Return the (X, Y) coordinate for the center point of the cell that contains the specified text.  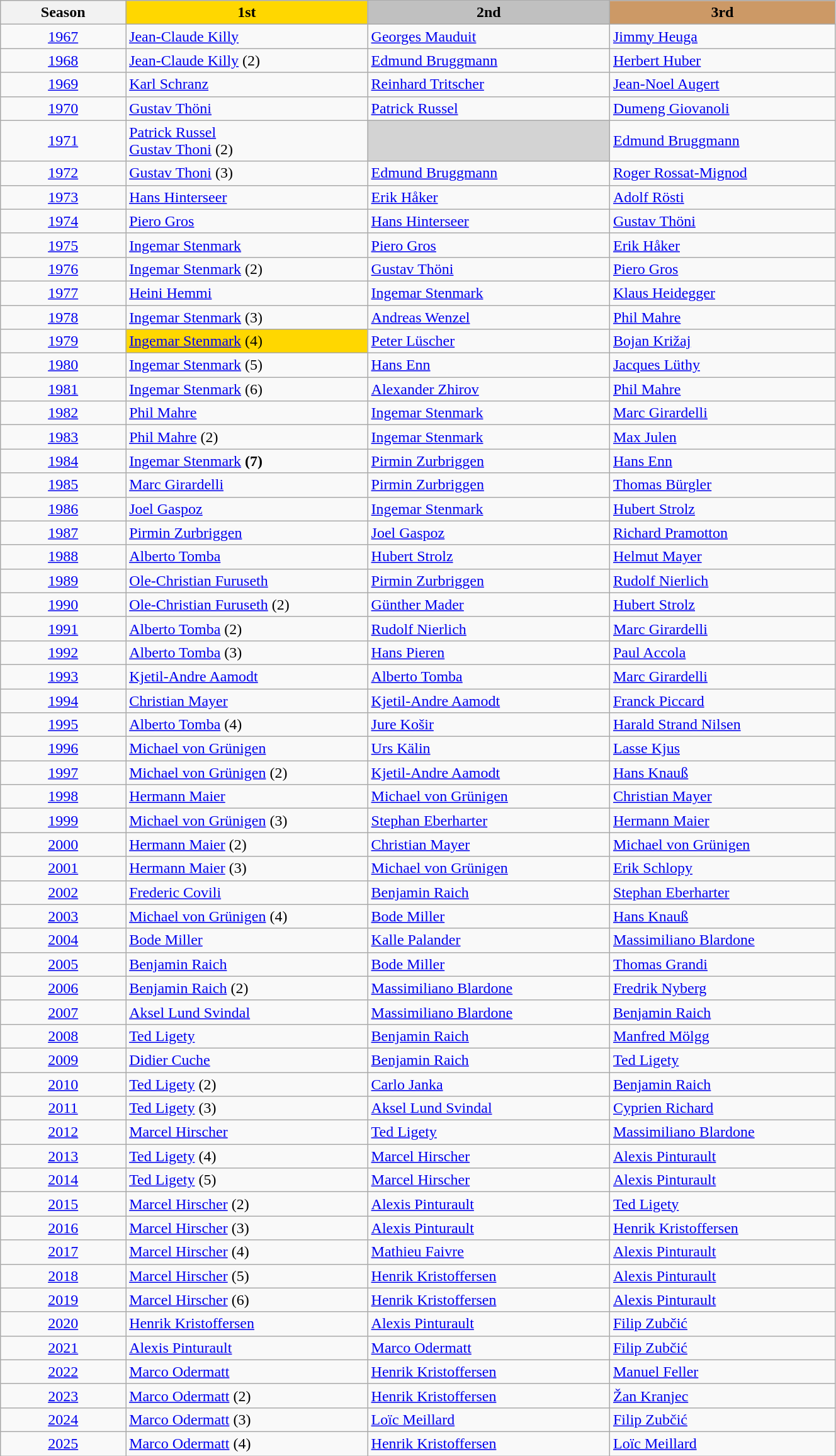
1969 (63, 84)
Ted Ligety (3) (247, 1108)
2019 (63, 1300)
Benjamin Raich (2) (247, 988)
1967 (63, 37)
Ingemar Stenmark (2) (247, 269)
Peter Lüscher (489, 341)
Thomas Grandi (722, 964)
Phil Mahre (2) (247, 437)
2018 (63, 1276)
1st (247, 13)
Mathieu Faivre (489, 1252)
2nd (489, 13)
Dumeng Giovanoli (722, 108)
Marco Odermatt (4) (247, 1443)
1976 (63, 269)
1997 (63, 773)
1989 (63, 581)
2001 (63, 868)
1980 (63, 365)
1996 (63, 749)
2005 (63, 964)
Alberto Tomba (4) (247, 725)
Žan Kranjec (722, 1396)
1987 (63, 533)
2021 (63, 1348)
Michael von Grünigen (2) (247, 773)
Marco Odermatt (3) (247, 1419)
1994 (63, 701)
Jean-Noel Augert (722, 84)
2014 (63, 1180)
Alberto Tomba (2) (247, 628)
Roger Rossat-Mignod (722, 173)
Marcel Hirscher (6) (247, 1300)
1979 (63, 341)
2002 (63, 892)
2013 (63, 1156)
Marcel Hirscher (2) (247, 1204)
Ted Ligety (4) (247, 1156)
Jure Košir (489, 725)
Paul Accola (722, 652)
1985 (63, 485)
1972 (63, 173)
Manfred Mölgg (722, 1036)
Franck Piccard (722, 701)
2024 (63, 1419)
Manuel Feller (722, 1372)
Reinhard Tritscher (489, 84)
Georges Mauduit (489, 37)
Fredrik Nyberg (722, 988)
2007 (63, 1012)
1998 (63, 797)
Hans Pieren (489, 652)
1988 (63, 557)
2011 (63, 1108)
Lasse Kjus (722, 749)
2008 (63, 1036)
1973 (63, 197)
Carlo Janka (489, 1084)
Jean-Claude Killy (247, 37)
Klaus Heidegger (722, 293)
2012 (63, 1132)
Patrick Russel (489, 108)
1968 (63, 60)
1982 (63, 413)
Marcel Hirscher (4) (247, 1252)
2017 (63, 1252)
Alberto Tomba (3) (247, 652)
1981 (63, 389)
Season (63, 13)
Ingemar Stenmark (6) (247, 389)
2009 (63, 1060)
Marcel Hirscher (5) (247, 1276)
1993 (63, 676)
2023 (63, 1396)
1991 (63, 628)
Hermann Maier (3) (247, 868)
1978 (63, 317)
2025 (63, 1443)
Ingemar Stenmark (5) (247, 365)
1970 (63, 108)
1995 (63, 725)
Günther Mader (489, 605)
2022 (63, 1372)
Helmut Mayer (722, 557)
Herbert Huber (722, 60)
Harald Strand Nilsen (722, 725)
2004 (63, 940)
1971 (63, 141)
1977 (63, 293)
Richard Pramotton (722, 533)
Ted Ligety (2) (247, 1084)
1974 (63, 221)
Urs Kälin (489, 749)
Thomas Bürgler (722, 485)
2015 (63, 1204)
Michael von Grünigen (3) (247, 821)
Marcel Hirscher (3) (247, 1228)
Ingemar Stenmark (7) (247, 461)
2000 (63, 845)
Bojan Križaj (722, 341)
Ole-Christian Furuseth (2) (247, 605)
Jimmy Heuga (722, 37)
2006 (63, 988)
Alexander Zhirov (489, 389)
Jacques Lüthy (722, 365)
2010 (63, 1084)
Cyprien Richard (722, 1108)
Andreas Wenzel (489, 317)
1990 (63, 605)
Adolf Rösti (722, 197)
Didier Cuche (247, 1060)
Ted Ligety (5) (247, 1180)
Jean-Claude Killy (2) (247, 60)
1999 (63, 821)
Karl Schranz (247, 84)
1983 (63, 437)
3rd (722, 13)
Ole-Christian Furuseth (247, 581)
Patrick Russel Gustav Thoni (2) (247, 141)
Ingemar Stenmark (3) (247, 317)
Marco Odermatt (2) (247, 1396)
2020 (63, 1324)
2003 (63, 916)
1992 (63, 652)
Gustav Thoni (3) (247, 173)
Frederic Covili (247, 892)
1984 (63, 461)
Kalle Palander (489, 940)
Ingemar Stenmark (4) (247, 341)
Michael von Grünigen (4) (247, 916)
Erik Schlopy (722, 868)
1986 (63, 509)
Heini Hemmi (247, 293)
1975 (63, 245)
2016 (63, 1228)
Hermann Maier (2) (247, 845)
Max Julen (722, 437)
